Return the (x, y) coordinate for the center point of the cell that contains the specified text.  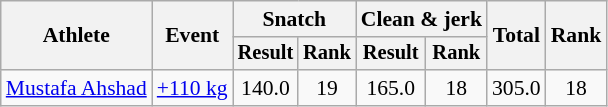
Event (192, 36)
Snatch (294, 19)
305.0 (516, 88)
Clean & jerk (422, 19)
140.0 (266, 88)
19 (327, 88)
Mustafa Ahshad (76, 88)
Total (516, 36)
Athlete (76, 36)
165.0 (391, 88)
+110 kg (192, 88)
